Scan for the cell matching the given text and deliver its [x, y] coordinate at center. 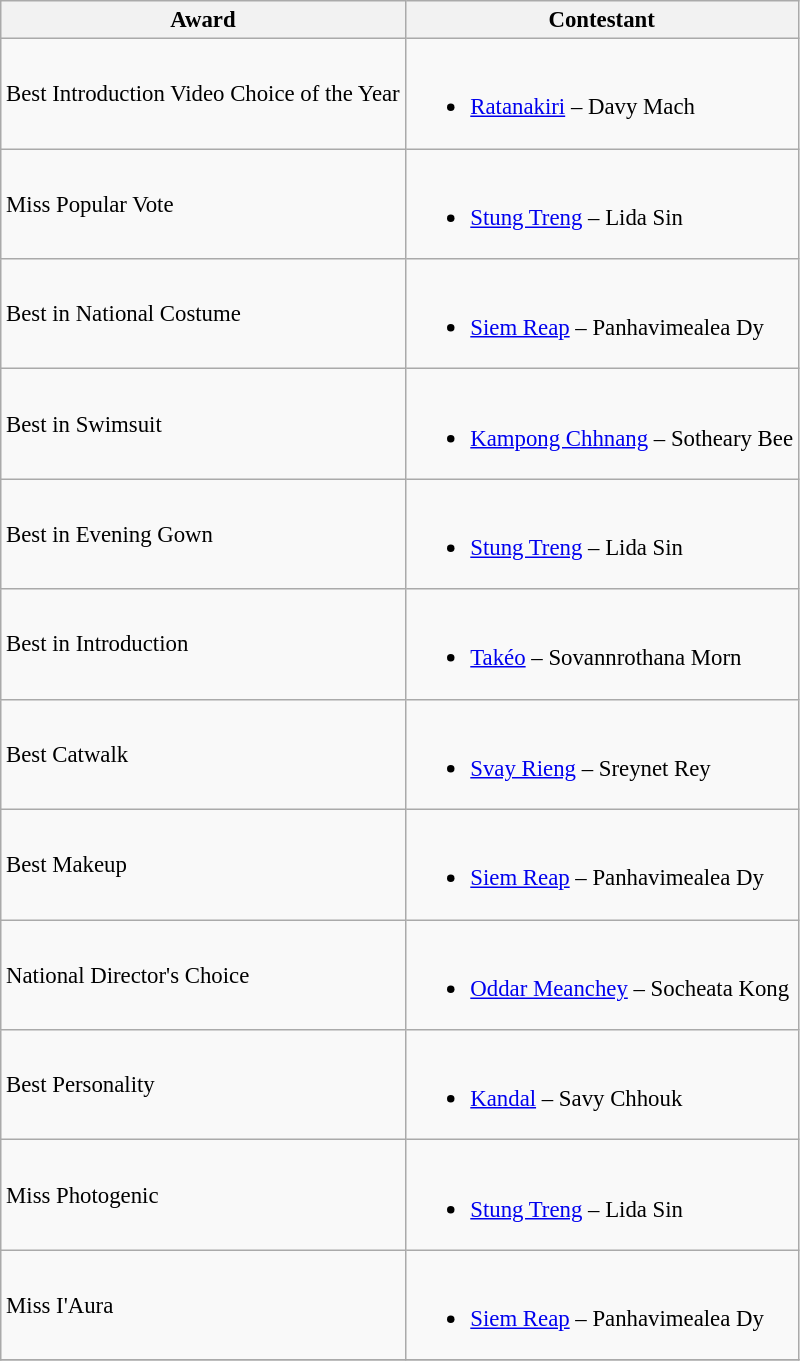
Best Makeup [203, 865]
Best in Evening Gown [203, 534]
Award [203, 20]
Miss Popular Vote [203, 204]
Contestant [602, 20]
Oddar Meanchey – Socheata Kong [602, 975]
Miss Photogenic [203, 1195]
Best Personality [203, 1085]
Best in National Costume [203, 314]
Miss I'Aura [203, 1305]
Takéo – Sovannrothana Morn [602, 644]
Svay Rieng – Sreynet Rey [602, 754]
Ratanakiri – Davy Mach [602, 94]
Best Introduction Video Choice of the Year [203, 94]
Best Catwalk [203, 754]
National Director's Choice [203, 975]
Best in Introduction [203, 644]
Kampong Chhnang – Sotheary Bee [602, 424]
Kandal – Savy Chhouk [602, 1085]
Best in Swimsuit [203, 424]
